Provide the (x, y) coordinate of the cell's center where the given text is located.  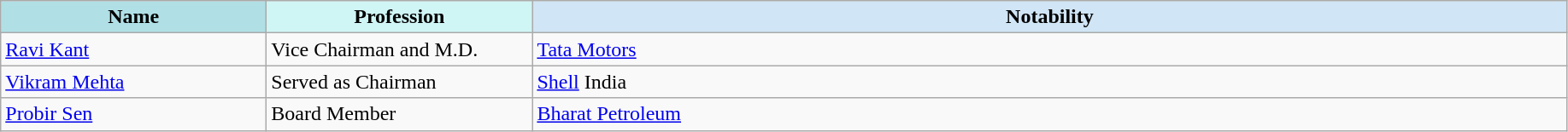
Vice Chairman and M.D. (400, 49)
Vikram Mehta (133, 82)
Shell India (1049, 82)
Served as Chairman (400, 82)
Bharat Petroleum (1049, 114)
Board Member (400, 114)
Tata Motors (1049, 49)
Profession (400, 17)
Ravi Kant (133, 49)
Probir Sen (133, 114)
Name (133, 17)
Notability (1049, 17)
